Pinpoint the cell where the given text exists, returning its [X, Y] midpoint coordinate. 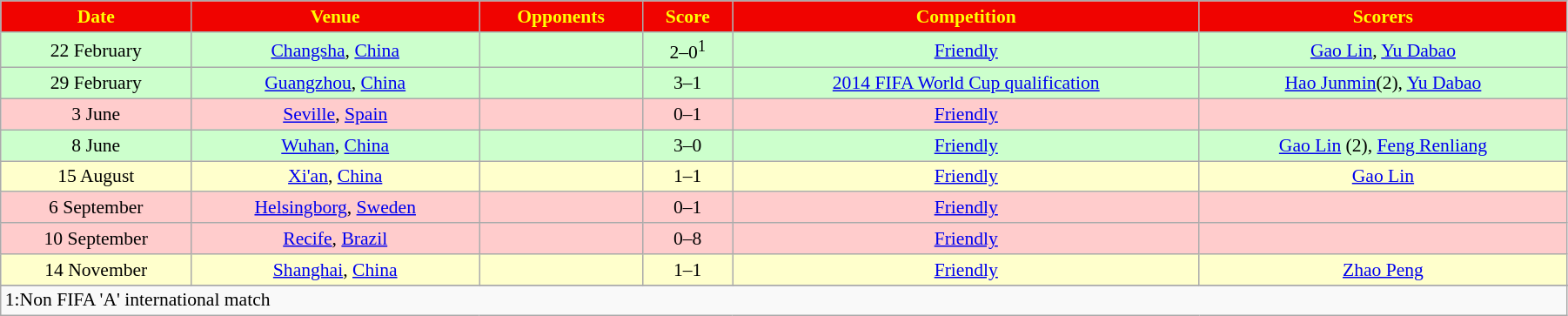
Opponents [561, 17]
Recife, Brazil [336, 239]
0–8 [687, 239]
Xi'an, China [336, 177]
Shanghai, China [336, 270]
Score [687, 17]
8 June [96, 145]
2014 FIFA World Cup qualification [966, 84]
14 November [96, 270]
15 August [96, 177]
Gao Lin [1383, 177]
10 September [96, 239]
1:Non FIFA 'A' international match [784, 300]
3–0 [687, 145]
Guangzhou, China [336, 84]
Date [96, 17]
22 February [96, 50]
29 February [96, 84]
6 September [96, 208]
Gao Lin, Yu Dabao [1383, 50]
Changsha, China [336, 50]
Hao Junmin(2), Yu Dabao [1383, 84]
Zhao Peng [1383, 270]
Scorers [1383, 17]
Wuhan, China [336, 145]
3 June [96, 115]
Competition [966, 17]
2–01 [687, 50]
Seville, Spain [336, 115]
Venue [336, 17]
Helsingborg, Sweden [336, 208]
Gao Lin (2), Feng Renliang [1383, 145]
3–1 [687, 84]
